Capture the cell that displays the provided text and extract its (x, y) central coordinate. 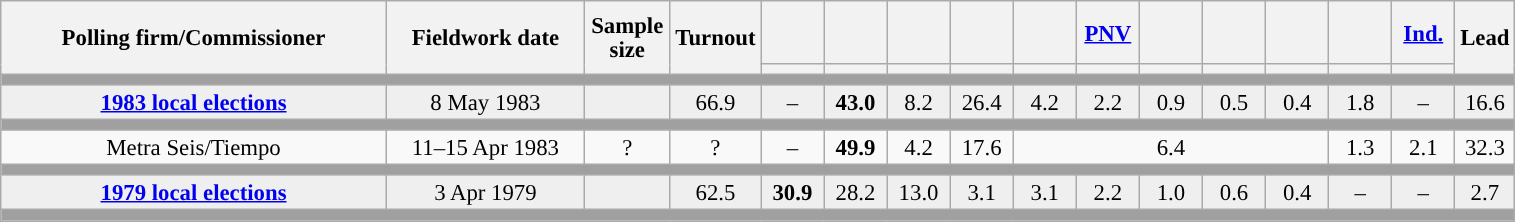
Ind. (1424, 32)
8 May 1983 (485, 102)
Fieldwork date (485, 38)
17.6 (982, 148)
Lead (1485, 38)
13.0 (918, 194)
Sample size (627, 38)
1979 local elections (194, 194)
28.2 (856, 194)
26.4 (982, 102)
62.5 (716, 194)
Metra Seis/Tiempo (194, 148)
6.4 (1170, 148)
2.7 (1485, 194)
32.3 (1485, 148)
1.0 (1170, 194)
66.9 (716, 102)
49.9 (856, 148)
2.1 (1424, 148)
1.3 (1360, 148)
Turnout (716, 38)
Polling firm/Commissioner (194, 38)
0.6 (1234, 194)
0.9 (1170, 102)
11–15 Apr 1983 (485, 148)
1.8 (1360, 102)
3 Apr 1979 (485, 194)
30.9 (792, 194)
16.6 (1485, 102)
1983 local elections (194, 102)
43.0 (856, 102)
8.2 (918, 102)
PNV (1108, 32)
0.5 (1234, 102)
